Return (x, y) of the center of cell containing provided text 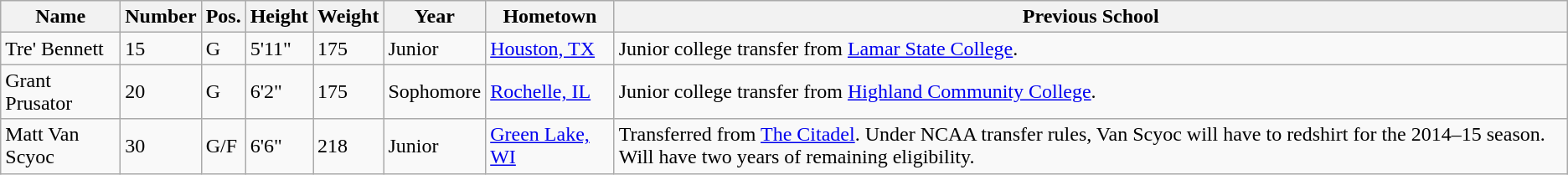
Height (279, 17)
30 (161, 146)
Junior college transfer from Highland Community College. (1091, 92)
Hometown (550, 17)
6'6" (279, 146)
Junior college transfer from Lamar State College. (1091, 49)
Matt Van Scyoc (60, 146)
6'2" (279, 92)
Grant Prusator (60, 92)
218 (348, 146)
20 (161, 92)
Number (161, 17)
Rochelle, IL (550, 92)
Year (435, 17)
Weight (348, 17)
Previous School (1091, 17)
Green Lake, WI (550, 146)
5'11" (279, 49)
Houston, TX (550, 49)
G/F (223, 146)
Name (60, 17)
Tre' Bennett (60, 49)
Sophomore (435, 92)
Pos. (223, 17)
15 (161, 49)
